Return the (x, y) coordinate for the center point of the cell that contains the specified text.  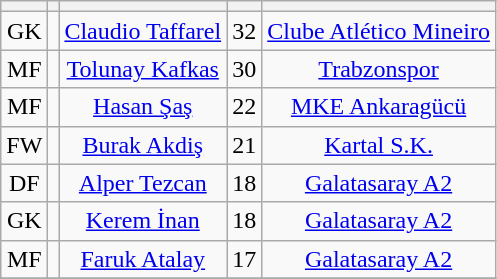
32 (244, 31)
17 (244, 259)
Faruk Atalay (143, 259)
Kartal S.K. (379, 145)
22 (244, 107)
21 (244, 145)
30 (244, 69)
Kerem İnan (143, 221)
Burak Akdiş (143, 145)
DF (24, 183)
Tolunay Kafkas (143, 69)
Alper Tezcan (143, 183)
Clube Atlético Mineiro (379, 31)
Trabzonspor (379, 69)
FW (24, 145)
Claudio Taffarel (143, 31)
MKE Ankaragücü (379, 107)
Hasan Şaş (143, 107)
